Scan for the cell matching the given text and deliver its (x, y) coordinate at center. 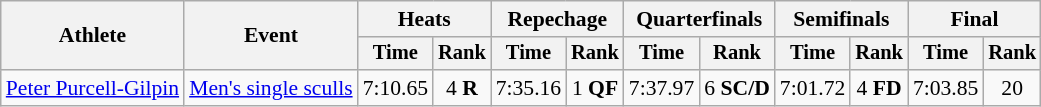
Semifinals (842, 19)
6 SC/D (737, 88)
4 R (462, 88)
7:01.72 (812, 88)
Men's single sculls (271, 88)
7:35.16 (528, 88)
7:03.85 (946, 88)
Heats (424, 19)
Repechage (558, 19)
7:10.65 (396, 88)
7:37.97 (662, 88)
1 QF (595, 88)
Quarterfinals (700, 19)
Final (974, 19)
Peter Purcell-Gilpin (92, 88)
20 (1012, 88)
4 FD (879, 88)
Event (271, 36)
Athlete (92, 36)
